Detect which cell encompasses the target text, then output its (X, Y) center coordinate. 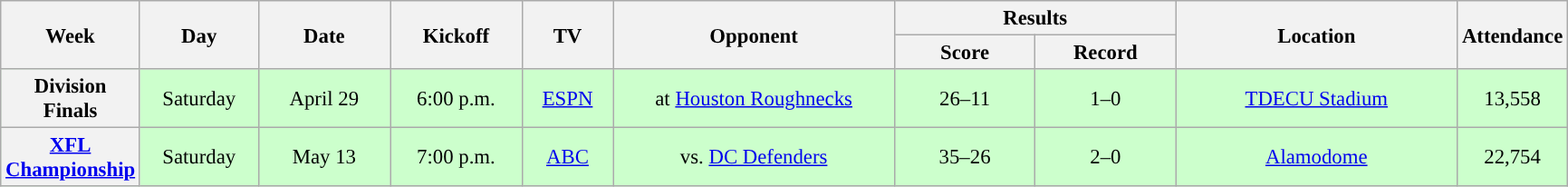
May 13 (324, 158)
7:00 p.m. (457, 158)
TDECU Stadium (1317, 98)
Week (71, 34)
Record (1105, 53)
ABC (567, 158)
1–0 (1105, 98)
Alamodome (1317, 158)
6:00 p.m. (457, 98)
Results (1034, 18)
April 29 (324, 98)
ESPN (567, 98)
35–26 (964, 158)
Score (964, 53)
Location (1317, 34)
Kickoff (457, 34)
26–11 (964, 98)
TV (567, 34)
13,558 (1513, 98)
Opponent (754, 34)
Attendance (1513, 34)
22,754 (1513, 158)
Division Finals (71, 98)
vs. DC Defenders (754, 158)
XFL Championship (71, 158)
Date (324, 34)
Day (199, 34)
at Houston Roughnecks (754, 98)
2–0 (1105, 158)
